Search for the cell housing the specified text and yield its [X, Y] center coordinate. 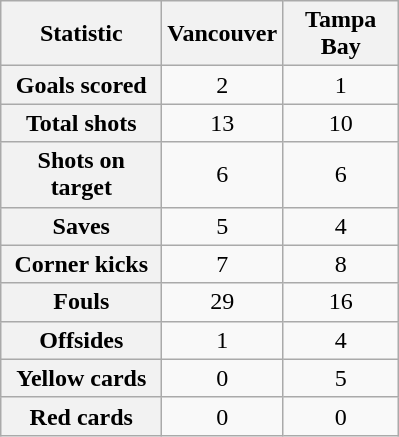
Tampa Bay [341, 34]
Vancouver [222, 34]
Red cards [82, 416]
29 [222, 302]
Shots on target [82, 174]
10 [341, 123]
2 [222, 85]
Corner kicks [82, 264]
Fouls [82, 302]
Offsides [82, 340]
Goals scored [82, 85]
Saves [82, 226]
7 [222, 264]
Statistic [82, 34]
Yellow cards [82, 378]
13 [222, 123]
8 [341, 264]
Total shots [82, 123]
16 [341, 302]
